From the cell containing the given text, extract its center point as [X, Y] coordinate. 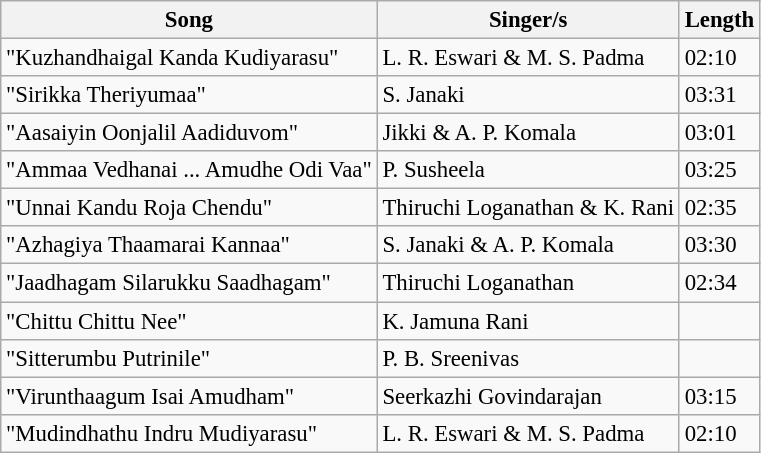
Seerkazhi Govindarajan [528, 396]
03:15 [719, 396]
Song [189, 20]
S. Janaki [528, 95]
"Jaadhagam Silarukku Saadhagam" [189, 283]
"Unnai Kandu Roja Chendu" [189, 208]
"Chittu Chittu Nee" [189, 321]
"Azhagiya Thaamarai Kannaa" [189, 245]
S. Janaki & A. P. Komala [528, 245]
"Sirikka Theriyumaa" [189, 95]
"Sitterumbu Putrinile" [189, 358]
02:35 [719, 208]
Singer/s [528, 20]
P. Susheela [528, 170]
03:01 [719, 133]
Thiruchi Loganathan & K. Rani [528, 208]
Jikki & A. P. Komala [528, 133]
02:34 [719, 283]
"Aasaiyin Oonjalil Aadiduvom" [189, 133]
K. Jamuna Rani [528, 321]
"Kuzhandhaigal Kanda Kudiyarasu" [189, 58]
"Mudindhathu Indru Mudiyarasu" [189, 433]
Thiruchi Loganathan [528, 283]
"Ammaa Vedhanai ... Amudhe Odi Vaa" [189, 170]
03:31 [719, 95]
03:25 [719, 170]
Length [719, 20]
"Virunthaagum Isai Amudham" [189, 396]
03:30 [719, 245]
P. B. Sreenivas [528, 358]
